Provide the (X, Y) coordinate of the cell's center where the given text is located.  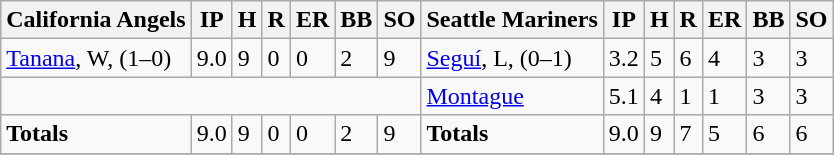
7 (688, 134)
5.1 (624, 96)
California Angels (96, 20)
Montague (512, 96)
Seguí, L, (0–1) (512, 58)
Tanana, W, (1–0) (96, 58)
3.2 (624, 58)
Seattle Mariners (512, 20)
